Output the [x, y] coordinate of the center of the cell containing the given text.  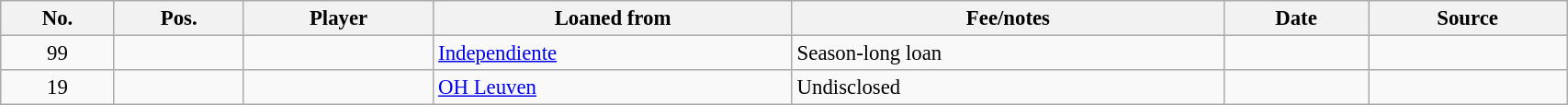
Pos. [178, 18]
Source [1468, 18]
19 [57, 87]
Player [338, 18]
No. [57, 18]
Season-long loan [1008, 53]
Loaned from [614, 18]
Undisclosed [1008, 87]
Independiente [614, 53]
Fee/notes [1008, 18]
99 [57, 53]
Date [1297, 18]
OH Leuven [614, 87]
